Locate the cell with the specified text and output its (x, y) center coordinate. 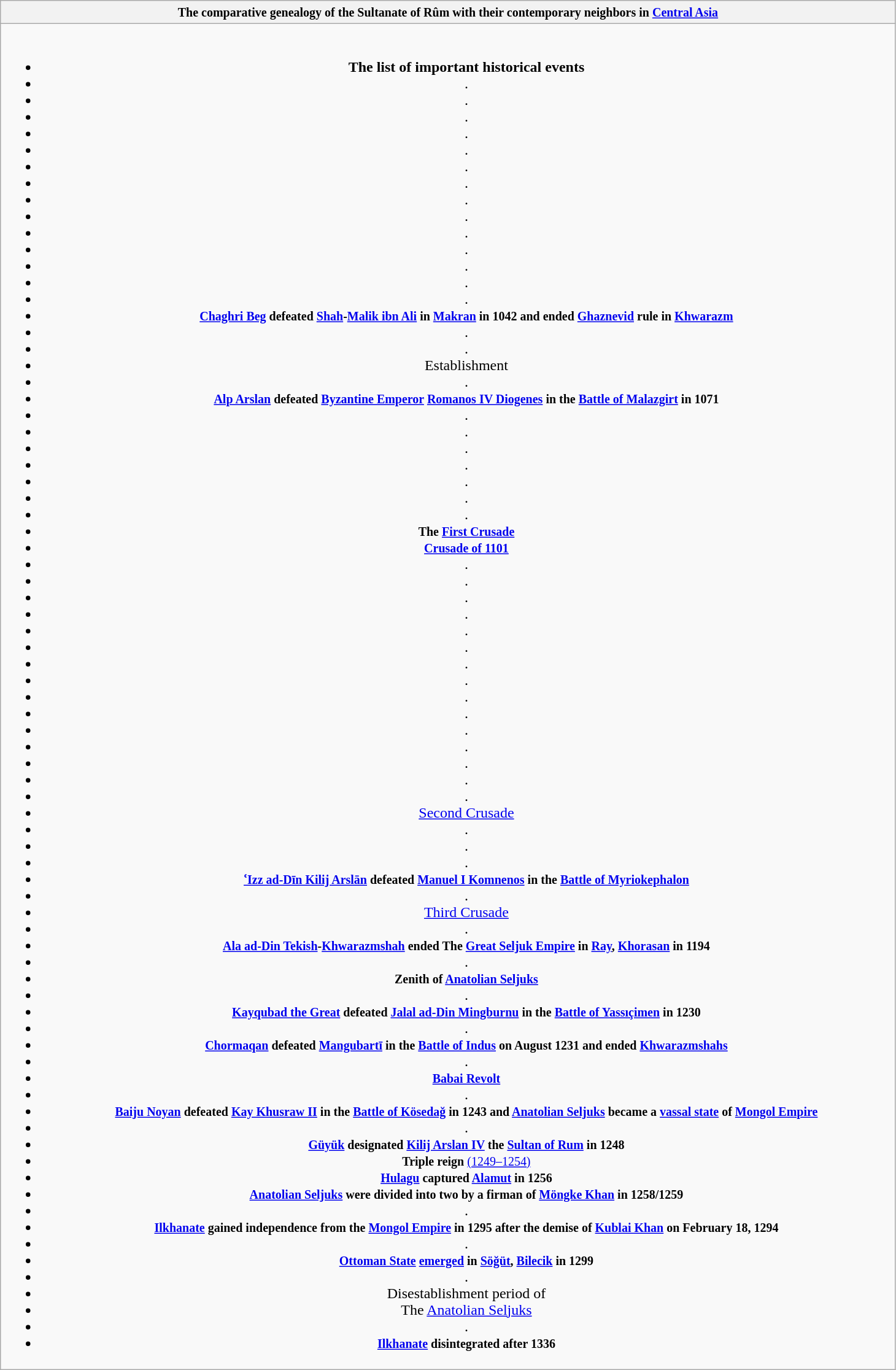
The comparative genealogy of the Sultanate of Rûm with their contemporary neighbors in Central Asia (448, 12)
